Pinpoint the cell where the given text exists, returning its (x, y) midpoint coordinate. 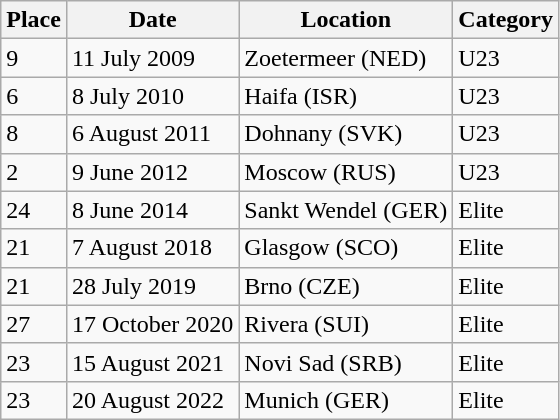
15 August 2021 (152, 362)
Zoetermeer (NED) (346, 58)
Haifa (ISR) (346, 96)
17 October 2020 (152, 324)
11 July 2009 (152, 58)
Place (34, 20)
Sankt Wendel (GER) (346, 210)
Brno (CZE) (346, 286)
Rivera (SUI) (346, 324)
6 (34, 96)
Category (506, 20)
Location (346, 20)
Glasgow (SCO) (346, 248)
24 (34, 210)
8 June 2014 (152, 210)
8 (34, 134)
8 July 2010 (152, 96)
Novi Sad (SRB) (346, 362)
9 (34, 58)
Munich (GER) (346, 400)
27 (34, 324)
9 June 2012 (152, 172)
20 August 2022 (152, 400)
Moscow (RUS) (346, 172)
Date (152, 20)
7 August 2018 (152, 248)
6 August 2011 (152, 134)
2 (34, 172)
28 July 2019 (152, 286)
Dohnany (SVK) (346, 134)
